Determine the [x, y] coordinate at the center of the cell enclosing the given text.  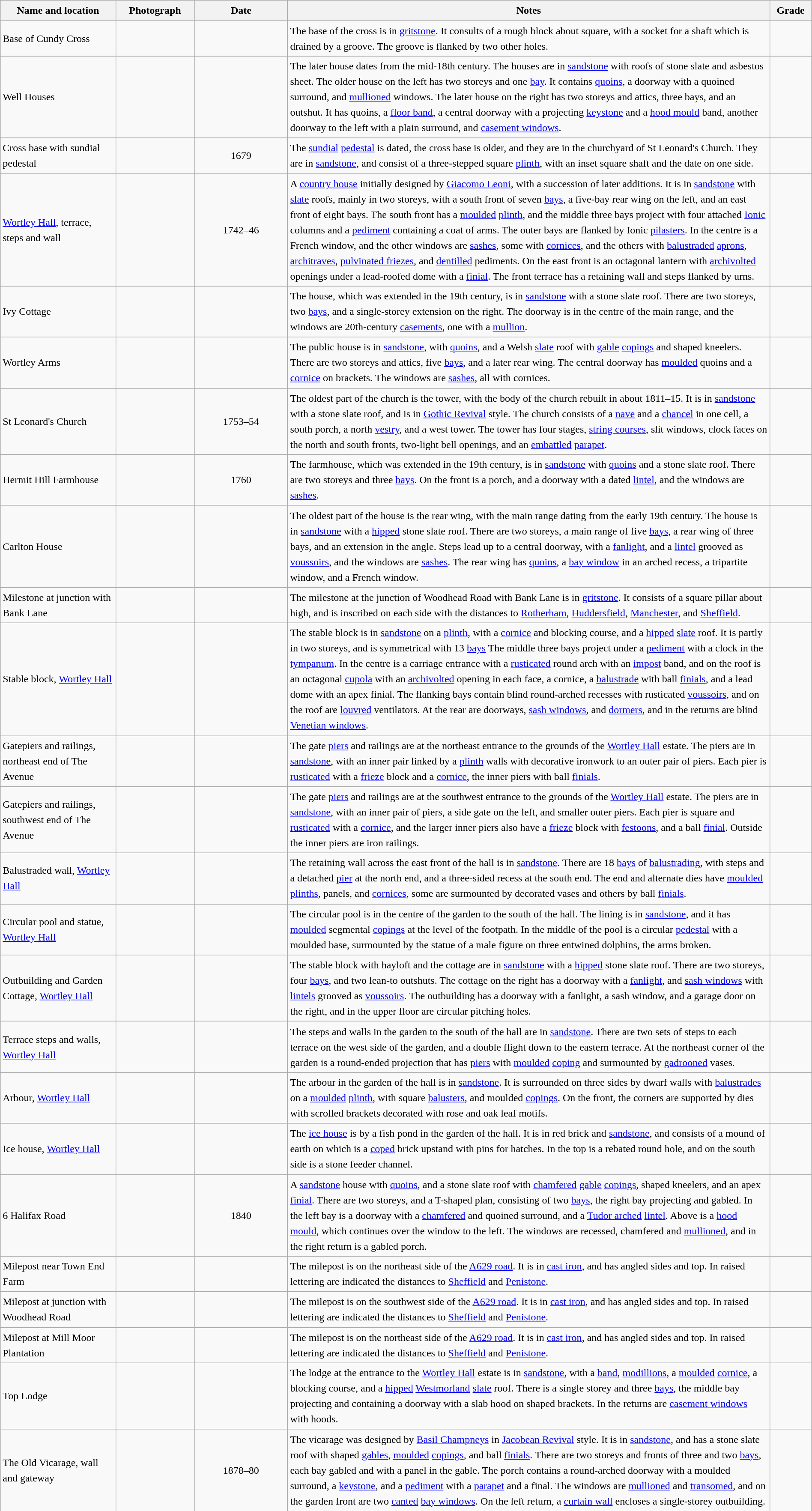
1760 [241, 480]
Stable block, Wortley Hall [58, 679]
Gatepiers and railings,southwest end of The Avenue [58, 820]
Photograph [155, 10]
Cross base with sundial pedestal [58, 156]
Milepost at junction with Woodhead Road [58, 1310]
Ivy Cottage [58, 312]
The Old Vicarage, wall and gateway [58, 1470]
Outbuilding and Garden Cottage, Wortley Hall [58, 988]
Ice house, Wortley Hall [58, 1149]
Date [241, 10]
Milepost at Mill Moor Plantation [58, 1345]
Milepost near Town End Farm [58, 1274]
Milestone at junction with Bank Lane [58, 605]
Well Houses [58, 97]
Wortley Hall, terrace, steps and wall [58, 230]
1742–46 [241, 230]
Wortley Arms [58, 362]
Base of Cundy Cross [58, 39]
Gatepiers and railings,northeast end of The Avenue [58, 761]
1878–80 [241, 1470]
6 Halifax Road [58, 1215]
St Leonard's Church [58, 421]
Arbour, Wortley Hall [58, 1098]
1840 [241, 1215]
Name and location [58, 10]
Top Lodge [58, 1396]
Hermit Hill Farmhouse [58, 480]
Circular pool and statue, Wortley Hall [58, 929]
Carlton House [58, 546]
Terrace steps and walls, Wortley Hall [58, 1047]
1753–54 [241, 421]
Grade [791, 10]
1679 [241, 156]
Balustraded wall, Wortley Hall [58, 879]
Notes [528, 10]
